Extract the [x, y] coordinate from the center of the cell holding the provided text.  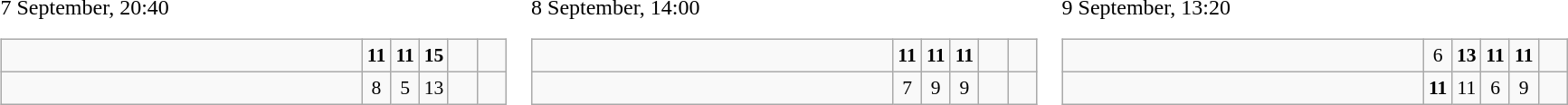
8 [376, 88]
7 [908, 88]
15 [434, 56]
5 [405, 88]
